Detect which cell encompasses the target text, then output its [x, y] center coordinate. 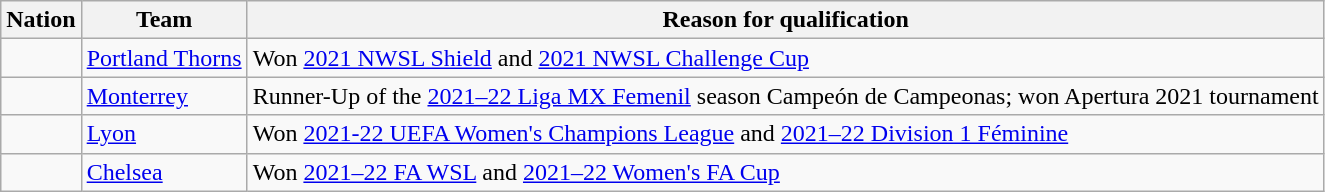
Portland Thorns [164, 58]
Won 2021–22 FA WSL and 2021–22 Women's FA Cup [786, 172]
Won 2021 NWSL Shield and 2021 NWSL Challenge Cup [786, 58]
Reason for qualification [786, 20]
Monterrey [164, 96]
Team [164, 20]
Lyon [164, 134]
Won 2021-22 UEFA Women's Champions League and 2021–22 Division 1 Féminine [786, 134]
Runner-Up of the 2021–22 Liga MX Femenil season Campeón de Campeonas; won Apertura 2021 tournament [786, 96]
Chelsea [164, 172]
Nation [41, 20]
